Find where the given text appears and provide that cell's center as [X, Y] coordinate. 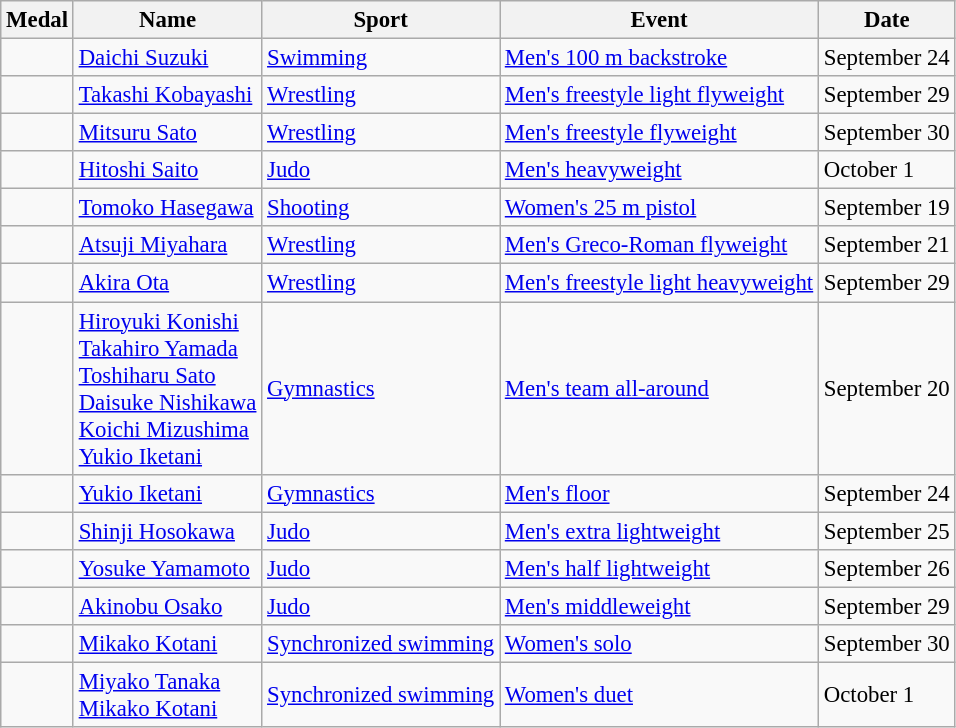
Akinobu Osako [167, 606]
Akira Ota [167, 283]
Women's solo [660, 644]
September 25 [887, 531]
Daichi Suzuki [167, 58]
Yosuke Yamamoto [167, 568]
Tomoko Hasegawa [167, 208]
Mitsuru Sato [167, 133]
Men's 100 m backstroke [660, 58]
Men's Greco-Roman flyweight [660, 245]
Atsuji Miyahara [167, 245]
Men's middleweight [660, 606]
September 26 [887, 568]
Yukio Iketani [167, 493]
Hiroyuki KonishiTakahiro YamadaToshiharu SatoDaisuke NishikawaKoichi MizushimaYukio Iketani [167, 388]
Takashi Kobayashi [167, 95]
Men's freestyle light flyweight [660, 95]
Men's team all-around [660, 388]
September 19 [887, 208]
Sport [381, 20]
Men's freestyle light heavyweight [660, 283]
September 21 [887, 245]
Hitoshi Saito [167, 170]
Shinji Hosokawa [167, 531]
Medal [38, 20]
Mikako Kotani [167, 644]
Men's freestyle flyweight [660, 133]
Men's heavyweight [660, 170]
Date [887, 20]
Swimming [381, 58]
September 20 [887, 388]
Miyako TanakaMikako Kotani [167, 694]
Shooting [381, 208]
Women's 25 m pistol [660, 208]
Name [167, 20]
Men's floor [660, 493]
Men's half lightweight [660, 568]
Men's extra lightweight [660, 531]
Women's duet [660, 694]
Event [660, 20]
